Pinpoint the cell where the given text exists, returning its [X, Y] midpoint coordinate. 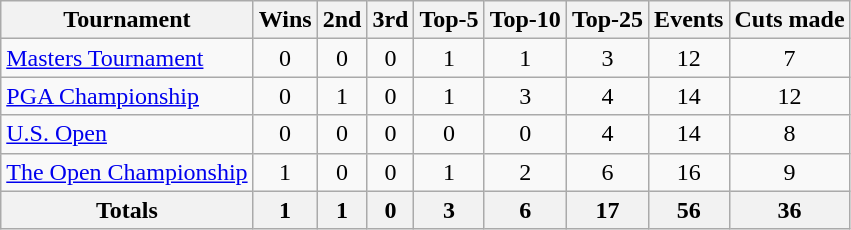
The Open Championship [127, 172]
U.S. Open [127, 134]
17 [607, 210]
Top-25 [607, 20]
Cuts made [790, 20]
Tournament [127, 20]
7 [790, 58]
Totals [127, 210]
36 [790, 210]
Top-10 [525, 20]
2 [525, 172]
56 [689, 210]
9 [790, 172]
Top-5 [449, 20]
16 [689, 172]
2nd [342, 20]
3rd [390, 20]
Events [689, 20]
Masters Tournament [127, 58]
PGA Championship [127, 96]
8 [790, 134]
Wins [285, 20]
